Find where the given text appears and provide that cell's center as (X, Y) coordinate. 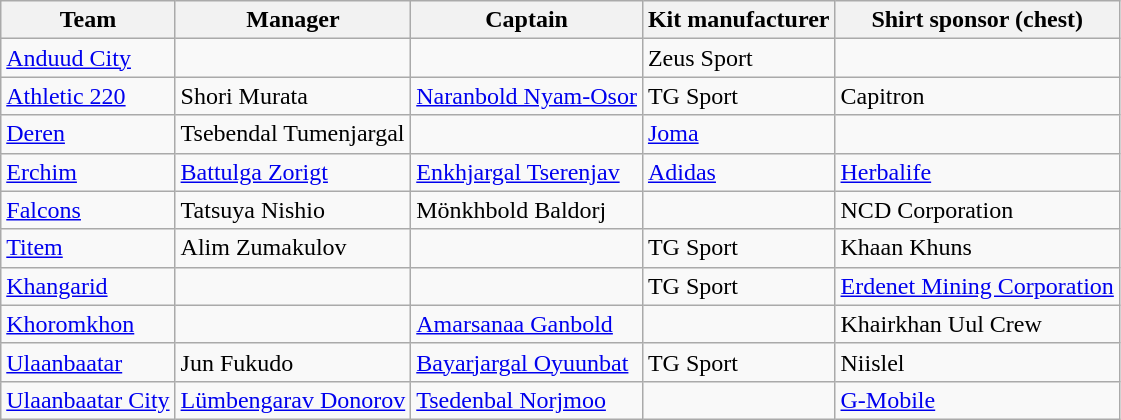
Adidas (738, 172)
Captain (527, 20)
Alim Zumakulov (293, 248)
Enkhjargal Tserenjav (527, 172)
Ulaanbaatar (88, 362)
Joma (738, 134)
Erchim (88, 172)
Erdenet Mining Corporation (977, 286)
Tatsuya Nishio (293, 210)
Khangarid (88, 286)
Bayarjargal Oyuunbat (527, 362)
Tsebendal Tumenjargal (293, 134)
Tsedenbal Norjmoo (527, 400)
Zeus Sport (738, 58)
Team (88, 20)
G-Mobile (977, 400)
Kit manufacturer (738, 20)
Manager (293, 20)
Amarsanaa Ganbold (527, 324)
Battulga Zorigt (293, 172)
Titem (88, 248)
Khaan Khuns (977, 248)
Shirt sponsor (chest) (977, 20)
Falcons (88, 210)
NCD Corporation (977, 210)
Athletic 220 (88, 96)
Khairkhan Uul Crew (977, 324)
Capitron (977, 96)
Lümbengarav Donorov (293, 400)
Naranbold Nyam-Osor (527, 96)
Anduud City (88, 58)
Deren (88, 134)
Niislel (977, 362)
Ulaanbaatar City (88, 400)
Shori Murata (293, 96)
Herbalife (977, 172)
Jun Fukudo (293, 362)
Mönkhbold Baldorj (527, 210)
Khoromkhon (88, 324)
